Return the (x, y) coordinate for the center point of the cell that contains the specified text.  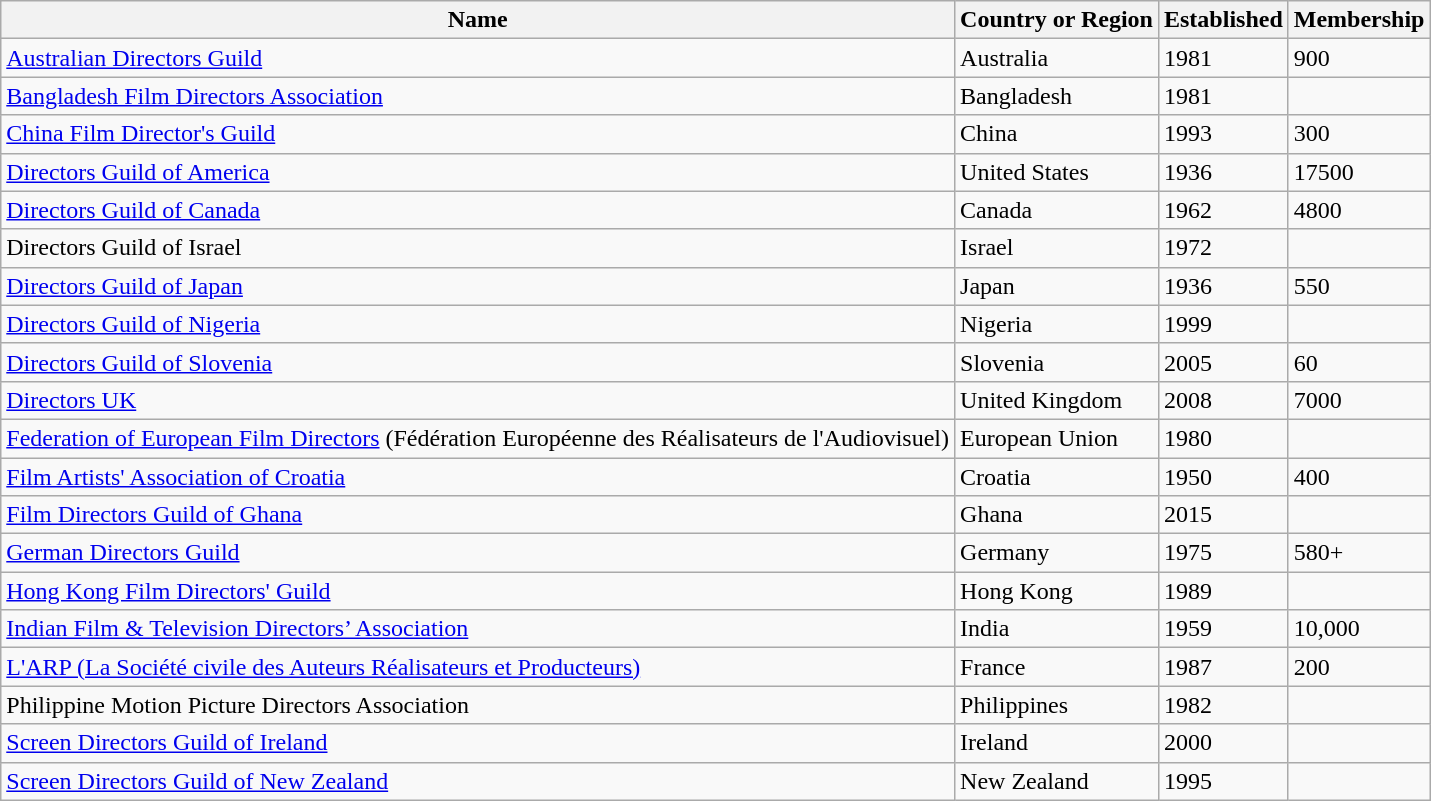
1989 (1223, 591)
Screen Directors Guild of Ireland (478, 743)
Name (478, 20)
Germany (1057, 553)
Slovenia (1057, 362)
10,000 (1359, 629)
Bangladesh Film Directors Association (478, 96)
Directors Guild of Israel (478, 248)
900 (1359, 58)
300 (1359, 134)
1987 (1223, 667)
European Union (1057, 438)
Directors Guild of Canada (478, 210)
Canada (1057, 210)
1950 (1223, 477)
United States (1057, 172)
Ireland (1057, 743)
France (1057, 667)
2008 (1223, 400)
Australia (1057, 58)
2005 (1223, 362)
China Film Director's Guild (478, 134)
Screen Directors Guild of New Zealand (478, 781)
Membership (1359, 20)
New Zealand (1057, 781)
United Kingdom (1057, 400)
Directors Guild of America (478, 172)
Croatia (1057, 477)
Directors Guild of Japan (478, 286)
60 (1359, 362)
1972 (1223, 248)
4800 (1359, 210)
Country or Region (1057, 20)
17500 (1359, 172)
China (1057, 134)
1975 (1223, 553)
Ghana (1057, 515)
550 (1359, 286)
Hong Kong Film Directors' Guild (478, 591)
580+ (1359, 553)
2000 (1223, 743)
1980 (1223, 438)
7000 (1359, 400)
Nigeria (1057, 324)
Philippines (1057, 705)
400 (1359, 477)
Indian Film & Television Directors’ Association (478, 629)
Film Artists' Association of Croatia (478, 477)
1959 (1223, 629)
L'ARP (La Société civile des Auteurs Réalisateurs et Producteurs) (478, 667)
2015 (1223, 515)
Bangladesh (1057, 96)
1999 (1223, 324)
Philippine Motion Picture Directors Association (478, 705)
Directors Guild of Slovenia (478, 362)
Australian Directors Guild (478, 58)
Israel (1057, 248)
1982 (1223, 705)
Established (1223, 20)
1962 (1223, 210)
India (1057, 629)
Federation of European Film Directors (Fédération Européenne des Réalisateurs de l'Audiovisuel) (478, 438)
German Directors Guild (478, 553)
1995 (1223, 781)
Japan (1057, 286)
200 (1359, 667)
Hong Kong (1057, 591)
Directors UK (478, 400)
1993 (1223, 134)
Directors Guild of Nigeria (478, 324)
Film Directors Guild of Ghana (478, 515)
